Detect which cell encompasses the target text, then output its (X, Y) center coordinate. 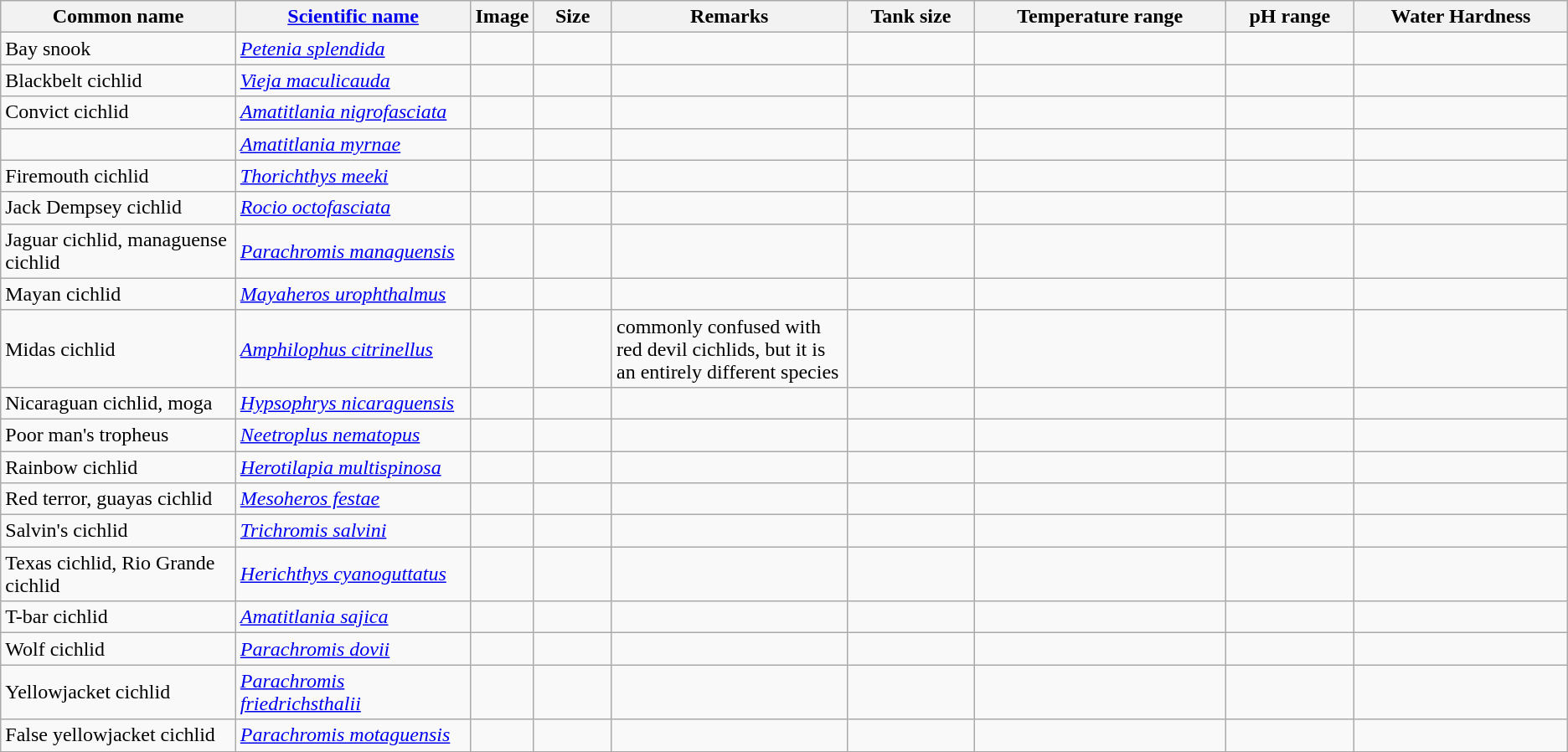
Midas cichlid (119, 348)
commonly confused with red devil cichlids, but it is an entirely different species (729, 348)
Mayan cichlid (119, 294)
False yellowjacket cichlid (119, 735)
Poor man's tropheus (119, 435)
Vieja maculicauda (353, 80)
Mayaheros urophthalmus (353, 294)
Thorichthys meeki (353, 176)
Amatitlania nigrofasciata (353, 112)
Herotilapia multispinosa (353, 466)
T-bar cichlid (119, 617)
Parachromis motaguensis (353, 735)
Remarks (729, 17)
Petenia splendida (353, 49)
Bay snook (119, 49)
Convict cichlid (119, 112)
Jack Dempsey cichlid (119, 208)
Firemouth cichlid (119, 176)
Salvin's cichlid (119, 531)
Mesoheros festae (353, 499)
Hypsophrys nicaraguensis (353, 403)
Blackbelt cichlid (119, 80)
Neetroplus nematopus (353, 435)
Amatitlania sajica (353, 617)
Water Hardness (1461, 17)
Texas cichlid, Rio Grande cichlid (119, 574)
Tank size (911, 17)
Rainbow cichlid (119, 466)
Yellowjacket cichlid (119, 692)
Parachromis dovii (353, 649)
Jaguar cichlid, managuense cichlid (119, 251)
Amatitlania myrnae (353, 144)
Amphilophus citrinellus (353, 348)
Red terror, guayas cichlid (119, 499)
Scientific name (353, 17)
pH range (1290, 17)
Common name (119, 17)
Wolf cichlid (119, 649)
Image (503, 17)
Rocio octofasciata (353, 208)
Temperature range (1101, 17)
Nicaraguan cichlid, moga (119, 403)
Herichthys cyanoguttatus (353, 574)
Size (573, 17)
Trichromis salvini (353, 531)
Parachromis managuensis (353, 251)
Parachromis friedrichsthalii (353, 692)
